Provide the [x, y] coordinate of the cell's center where the given text is located.  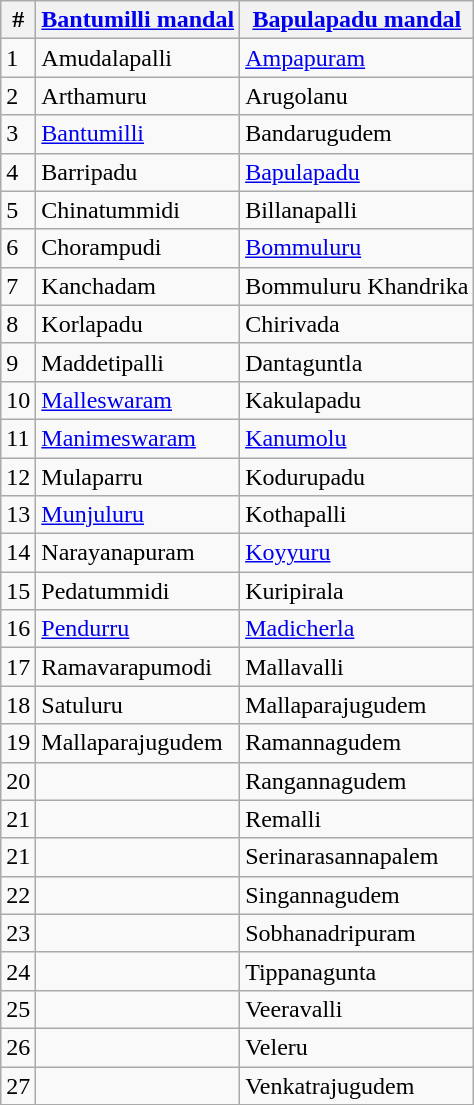
Manimeswaram [138, 438]
Bapulapadu [357, 172]
Bandarugudem [357, 134]
Kothapalli [357, 515]
4 [18, 172]
Chorampudi [138, 248]
26 [18, 1047]
Narayanapuram [138, 553]
7 [18, 286]
24 [18, 971]
3 [18, 134]
2 [18, 96]
Billanapalli [357, 210]
Bapulapadu mandal [357, 20]
12 [18, 477]
15 [18, 591]
Barripadu [138, 172]
Pedatummidi [138, 591]
27 [18, 1085]
Venkatrajugudem [357, 1085]
Munjuluru [138, 515]
Veleru [357, 1047]
9 [18, 362]
17 [18, 667]
Korlapadu [138, 324]
Koyyuru [357, 553]
5 [18, 210]
Veeravalli [357, 1009]
Serinarasannapalem [357, 857]
Mulaparru [138, 477]
Kuripirala [357, 591]
22 [18, 895]
Arthamuru [138, 96]
1 [18, 58]
Madicherla [357, 629]
Kanumolu [357, 438]
20 [18, 781]
Mallavalli [357, 667]
Kanchadam [138, 286]
# [18, 20]
Kodurupadu [357, 477]
19 [18, 743]
6 [18, 248]
13 [18, 515]
Pendurru [138, 629]
Arugolanu [357, 96]
23 [18, 933]
11 [18, 438]
Dantaguntla [357, 362]
Chirivada [357, 324]
Bommuluru [357, 248]
18 [18, 705]
8 [18, 324]
Ampapuram [357, 58]
Satuluru [138, 705]
Bommuluru Khandrika [357, 286]
Sobhanadripuram [357, 933]
Maddetipalli [138, 362]
Bantumilli [138, 134]
25 [18, 1009]
Ramavarapumodi [138, 667]
Kakulapadu [357, 400]
Remalli [357, 819]
Bantumilli mandal [138, 20]
Malleswaram [138, 400]
Amudalapalli [138, 58]
Singannagudem [357, 895]
16 [18, 629]
Ramannagudem [357, 743]
Chinatummidi [138, 210]
14 [18, 553]
Tippanagunta [357, 971]
Rangannagudem [357, 781]
10 [18, 400]
